Return [x, y] of the center of cell containing provided text 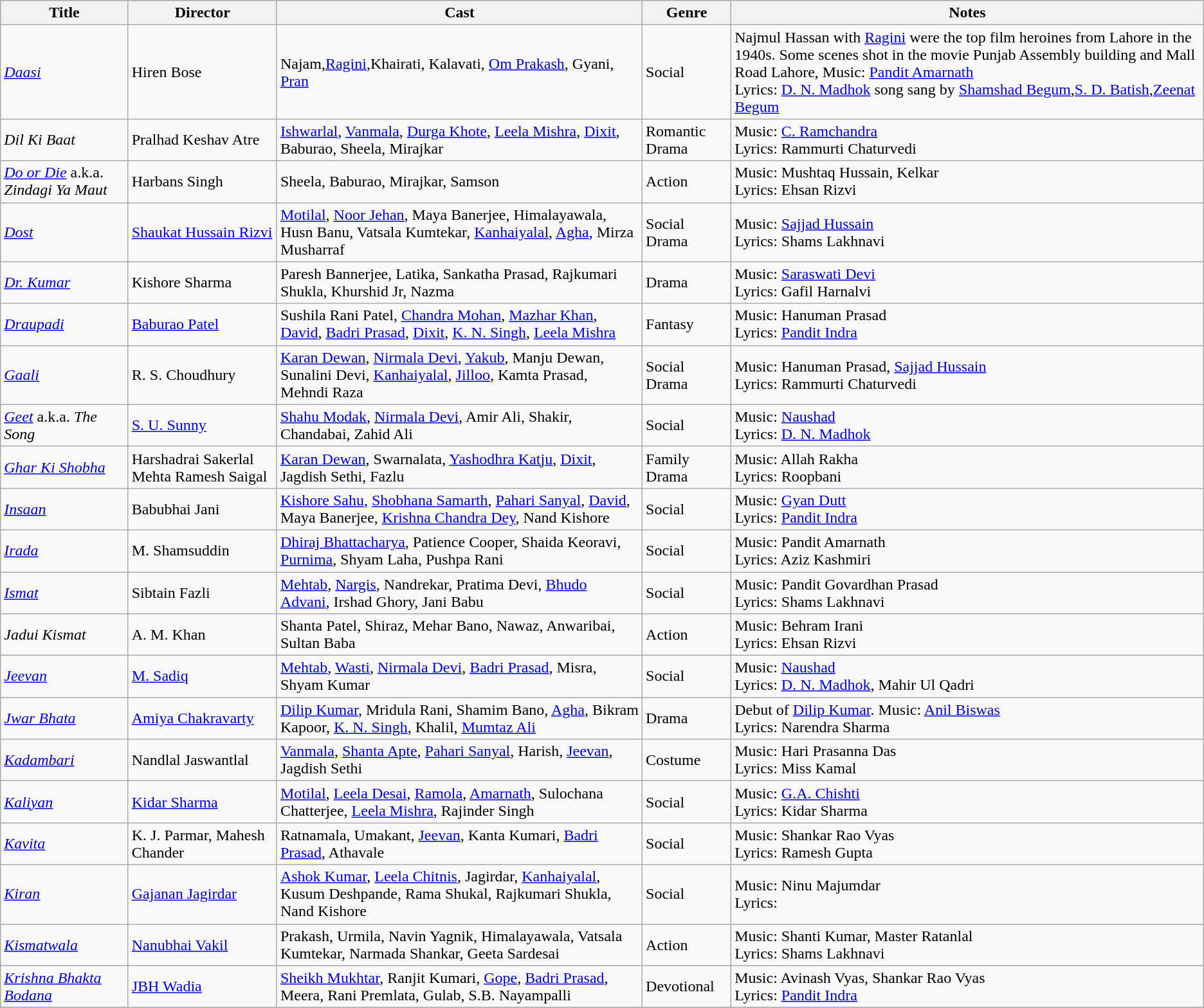
Kavita [64, 843]
Motilal, Leela Desai, Ramola, Amarnath, Sulochana Chatterjee, Leela Mishra, Rajinder Singh [459, 802]
Ratnamala, Umakant, Jeevan, Kanta Kumari, Badri Prasad, Athavale [459, 843]
Mehtab, Nargis, Nandrekar, Pratima Devi, Bhudo Advani, Irshad Ghory, Jani Babu [459, 593]
Harbans Singh [202, 181]
Krishna Bhakta Bodana [64, 986]
Music: Gyan DuttLyrics: Pandit Indra [967, 509]
Jeevan [64, 676]
Family Drama [687, 467]
Jadui Kismat [64, 635]
S. U. Sunny [202, 426]
Najam,Ragini,Khairati, Kalavati, Om Prakash, Gyani, Pran [459, 72]
Dhiraj Bhattacharya, Patience Cooper, Shaida Keoravi, Purnima, Shyam Laha, Pushpa Rani [459, 550]
Title [64, 13]
Dil Ki Baat [64, 140]
Gaali [64, 375]
Sheela, Baburao, Mirajkar, Samson [459, 181]
Prakash, Urmila, Navin Yagnik, Himalayawala, Vatsala Kumtekar, Narmada Shankar, Geeta Sardesai [459, 945]
Kaliyan [64, 802]
M. Sadiq [202, 676]
Shanta Patel, Shiraz, Mehar Bano, Nawaz, Anwaribai, Sultan Baba [459, 635]
Music: Hanuman PrasadLyrics: Pandit Indra [967, 324]
Music: Pandit AmarnathLyrics: Aziz Kashmiri [967, 550]
R. S. Choudhury [202, 375]
Nandlal Jaswantlal [202, 760]
Shahu Modak, Nirmala Devi, Amir Ali, Shakir, Chandabai, Zahid Ali [459, 426]
Dilip Kumar, Mridula Rani, Shamim Bano, Agha, Bikram Kapoor, K. N. Singh, Khalil, Mumtaz Ali [459, 719]
Draupadi [64, 324]
Music: Hanuman Prasad, Sajjad HussainLyrics: Rammurti Chaturvedi [967, 375]
Music: Ninu MajumdarLyrics: [967, 894]
Hiren Bose [202, 72]
M. Shamsuddin [202, 550]
Shaukat Hussain Rizvi [202, 232]
Debut of Dilip Kumar. Music: Anil BiswasLyrics: Narendra Sharma [967, 719]
Fantasy [687, 324]
Geet a.k.a. The Song [64, 426]
Kadambari [64, 760]
Karan Dewan, Swarnalata, Yashodhra Katju, Dixit, Jagdish Sethi, Fazlu [459, 467]
Music: Shankar Rao VyasLyrics: Ramesh Gupta [967, 843]
Karan Dewan, Nirmala Devi, Yakub, Manju Dewan, Sunalini Devi, Kanhaiyalal, Jilloo, Kamta Prasad, Mehndi Raza [459, 375]
Costume [687, 760]
Ismat [64, 593]
Sushila Rani Patel, Chandra Mohan, Mazhar Khan, David, Badri Prasad, Dixit, K. N. Singh, Leela Mishra [459, 324]
Music: C. RamchandraLyrics: Rammurti Chaturvedi [967, 140]
Daasi [64, 72]
Nanubhai Vakil [202, 945]
Insaan [64, 509]
Gajanan Jagirdar [202, 894]
Ghar Ki Shobha [64, 467]
Babubhai Jani [202, 509]
Pralhad Keshav Atre [202, 140]
Genre [687, 13]
Kiran [64, 894]
Sheikh Mukhtar, Ranjit Kumari, Gope, Badri Prasad, Meera, Rani Premlata, Gulab, S.B. Nayampalli [459, 986]
JBH Wadia [202, 986]
Music: NaushadLyrics: D. N. Madhok, Mahir Ul Qadri [967, 676]
Director [202, 13]
Amiya Chakravarty [202, 719]
Harshadrai Sakerlal Mehta Ramesh Saigal [202, 467]
Irada [64, 550]
K. J. Parmar, Mahesh Chander [202, 843]
Music: G.A. ChishtiLyrics: Kidar Sharma [967, 802]
Music: Pandit Govardhan PrasadLyrics: Shams Lakhnavi [967, 593]
Kishore Sharma [202, 283]
Ishwarlal, Vanmala, Durga Khote, Leela Mishra, Dixit, Baburao, Sheela, Mirajkar [459, 140]
Cast [459, 13]
Jwar Bhata [64, 719]
Devotional [687, 986]
Music: Saraswati DeviLyrics: Gafil Harnalvi [967, 283]
Motilal, Noor Jehan, Maya Banerjee, Himalayawala, Husn Banu, Vatsala Kumtekar, Kanhaiyalal, Agha, Mirza Musharraf [459, 232]
Mehtab, Wasti, Nirmala Devi, Badri Prasad, Misra, Shyam Kumar [459, 676]
Baburao Patel [202, 324]
Music: Mushtaq Hussain, KelkarLyrics: Ehsan Rizvi [967, 181]
Dr. Kumar [64, 283]
Music: Shanti Kumar, Master RatanlalLyrics: Shams Lakhnavi [967, 945]
Music: Behram IraniLyrics: Ehsan Rizvi [967, 635]
Music: Allah RakhaLyrics: Roopbani [967, 467]
Paresh Bannerjee, Latika, Sankatha Prasad, Rajkumari Shukla, Khurshid Jr, Nazma [459, 283]
Kishore Sahu, Shobhana Samarth, Pahari Sanyal, David, Maya Banerjee, Krishna Chandra Dey, Nand Kishore [459, 509]
Music: Avinash Vyas, Shankar Rao VyasLyrics: Pandit Indra [967, 986]
Kidar Sharma [202, 802]
Dost [64, 232]
Vanmala, Shanta Apte, Pahari Sanyal, Harish, Jeevan, Jagdish Sethi [459, 760]
Music: NaushadLyrics: D. N. Madhok [967, 426]
Notes [967, 13]
Ashok Kumar, Leela Chitnis, Jagirdar, Kanhaiyalal, Kusum Deshpande, Rama Shukal, Rajkumari Shukla, Nand Kishore [459, 894]
Kismatwala [64, 945]
Music: Hari Prasanna DasLyrics: Miss Kamal [967, 760]
Sibtain Fazli [202, 593]
Romantic Drama [687, 140]
A. M. Khan [202, 635]
Music: Sajjad HussainLyrics: Shams Lakhnavi [967, 232]
Do or Die a.k.a. Zindagi Ya Maut [64, 181]
